Return the (X, Y) coordinate for the center point of the cell that contains the specified text.  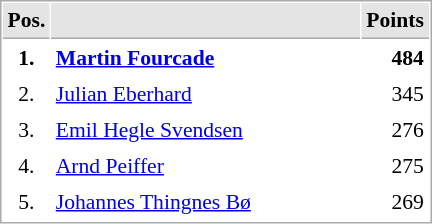
Arnd Peiffer (206, 165)
276 (396, 129)
275 (396, 165)
345 (396, 93)
Johannes Thingnes Bø (206, 201)
Julian Eberhard (206, 93)
Pos. (26, 21)
Points (396, 21)
3. (26, 129)
Emil Hegle Svendsen (206, 129)
484 (396, 57)
2. (26, 93)
1. (26, 57)
269 (396, 201)
Martin Fourcade (206, 57)
5. (26, 201)
4. (26, 165)
